For the text-containing cell, return its midpoint in [X, Y] coordinate format. 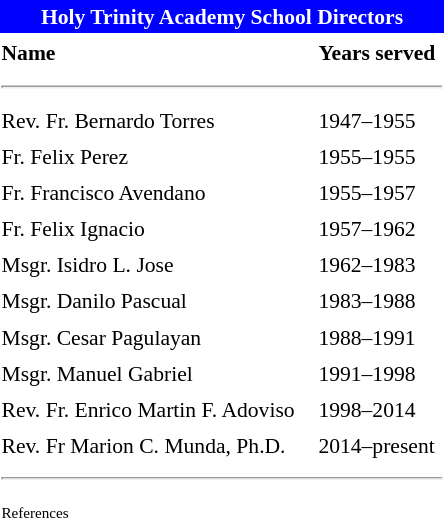
1955–1955 [380, 156]
Fr. Felix Ignacio [157, 228]
1991–1998 [380, 374]
Rev. Fr. Enrico Martin F. Adoviso [157, 410]
Fr. Felix Perez [157, 156]
2014–present [380, 446]
Rev. Fr Marion C. Munda, Ph.D. [157, 446]
Msgr. Cesar Pagulayan [157, 336]
1962–1983 [380, 264]
Msgr. Isidro L. Jose [157, 264]
1988–1991 [380, 336]
Years served [380, 52]
1957–1962 [380, 228]
Rev. Fr. Bernardo Torres [157, 120]
1955–1957 [380, 192]
Name [157, 52]
1983–1988 [380, 300]
Fr. Francisco Avendano [157, 192]
1998–2014 [380, 410]
1947–1955 [380, 120]
Msgr. Manuel Gabriel [157, 374]
Holy Trinity Academy School Directors [222, 16]
Msgr. Danilo Pascual [157, 300]
